Provide the [x, y] coordinate of the cell's center where the given text is located.  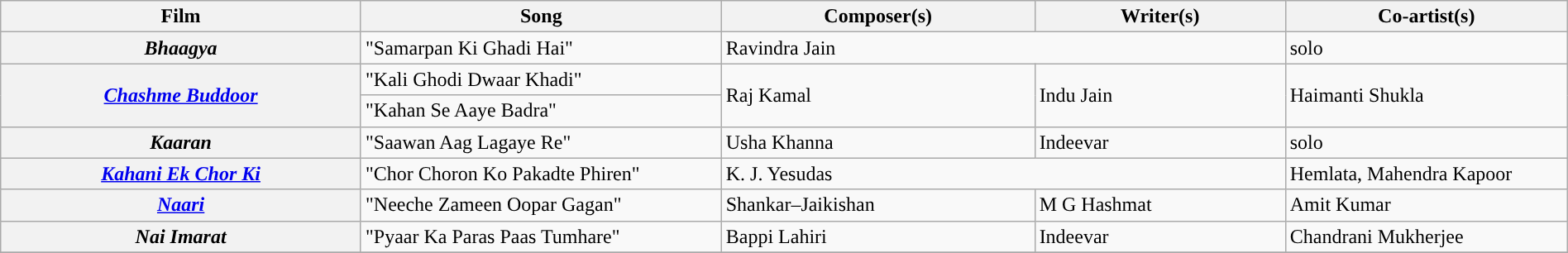
Haimanti Shukla [1426, 95]
"Saawan Aag Lagaye Re" [541, 142]
Chandrani Mukherjee [1426, 236]
Composer(s) [878, 17]
Usha Khanna [878, 142]
Ravindra Jain [1003, 48]
"Pyaar Ka Paras Paas Tumhare" [541, 236]
Nai Imarat [181, 236]
Writer(s) [1159, 17]
Amit Kumar [1426, 205]
Chashme Buddoor [181, 95]
Song [541, 17]
"Kahan Se Aaye Badra" [541, 111]
Shankar–Jaikishan [878, 205]
"Samarpan Ki Ghadi Hai" [541, 48]
Film [181, 17]
Kaaran [181, 142]
Hemlata, Mahendra Kapoor [1426, 174]
K. J. Yesudas [1003, 174]
Bhaagya [181, 48]
Indu Jain [1159, 95]
Bappi Lahiri [878, 236]
"Chor Choron Ko Pakadte Phiren" [541, 174]
"Neeche Zameen Oopar Gagan" [541, 205]
Co-artist(s) [1426, 17]
Raj Kamal [878, 95]
Kahani Ek Chor Ki [181, 174]
"Kali Ghodi Dwaar Khadi" [541, 79]
M G Hashmat [1159, 205]
Naari [181, 205]
